Detect which cell encompasses the target text, then output its (x, y) center coordinate. 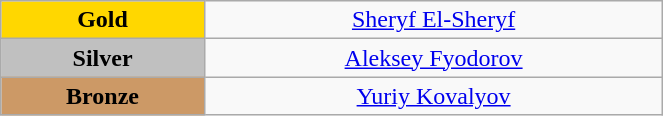
Aleksey Fyodorov (433, 58)
Silver (103, 58)
Yuriy Kovalyov (433, 96)
Bronze (103, 96)
Sheryf El-Sheryf (433, 20)
Gold (103, 20)
